Identify which cell holds the provided text, then report its (X, Y) central coordinate. 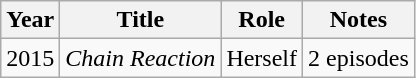
Year (30, 20)
2 episodes (359, 58)
Chain Reaction (140, 58)
Herself (262, 58)
Notes (359, 20)
Title (140, 20)
Role (262, 20)
2015 (30, 58)
